Capture the cell that displays the provided text and extract its [X, Y] central coordinate. 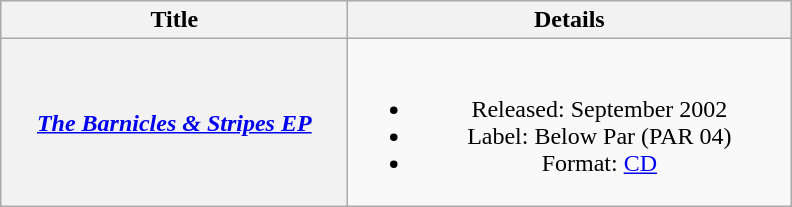
Title [174, 20]
Details [570, 20]
The Barnicles & Stripes EP [174, 122]
Released: September 2002Label: Below Par (PAR 04)Format: CD [570, 122]
